Search for the cell housing the specified text and yield its (X, Y) center coordinate. 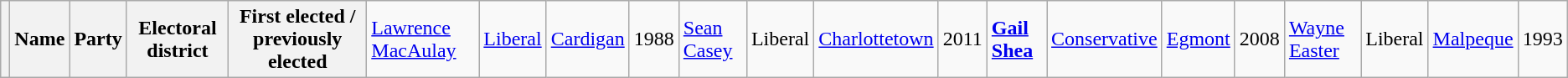
Name (40, 39)
Cardigan (588, 39)
Sean Casey (712, 39)
Malpeque (1473, 39)
Egmont (1198, 39)
1988 (653, 39)
First elected / previously elected (298, 39)
Lawrence MacAulay (423, 39)
Wayne Easter (1322, 39)
Conservative (1105, 39)
Charlottetown (876, 39)
Party (98, 39)
Gail Shea (1017, 39)
Electoral district (178, 39)
2011 (962, 39)
1993 (1543, 39)
2008 (1260, 39)
